Return the [X, Y] coordinate for the center point of the cell that contains the specified text.  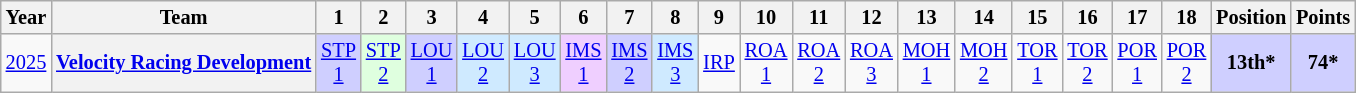
7 [629, 17]
11 [818, 17]
3 [432, 17]
Year [26, 17]
5 [535, 17]
10 [766, 17]
TOR2 [1087, 63]
STP1 [338, 63]
Velocity Racing Development [184, 63]
POR2 [1186, 63]
Position [1251, 17]
4 [483, 17]
16 [1087, 17]
12 [872, 17]
13 [926, 17]
LOU2 [483, 63]
8 [675, 17]
IMS2 [629, 63]
14 [984, 17]
ROA3 [872, 63]
ROA1 [766, 63]
Points [1323, 17]
2 [384, 17]
TOR1 [1037, 63]
IMS1 [583, 63]
LOU1 [432, 63]
MOH1 [926, 63]
STP2 [384, 63]
18 [1186, 17]
IRP [718, 63]
17 [1136, 17]
15 [1037, 17]
Team [184, 17]
MOH2 [984, 63]
ROA2 [818, 63]
POR1 [1136, 63]
9 [718, 17]
IMS3 [675, 63]
6 [583, 17]
13th* [1251, 63]
LOU3 [535, 63]
1 [338, 17]
74* [1323, 63]
2025 [26, 63]
